Determine the [X, Y] coordinate at the center of the cell enclosing the given text.  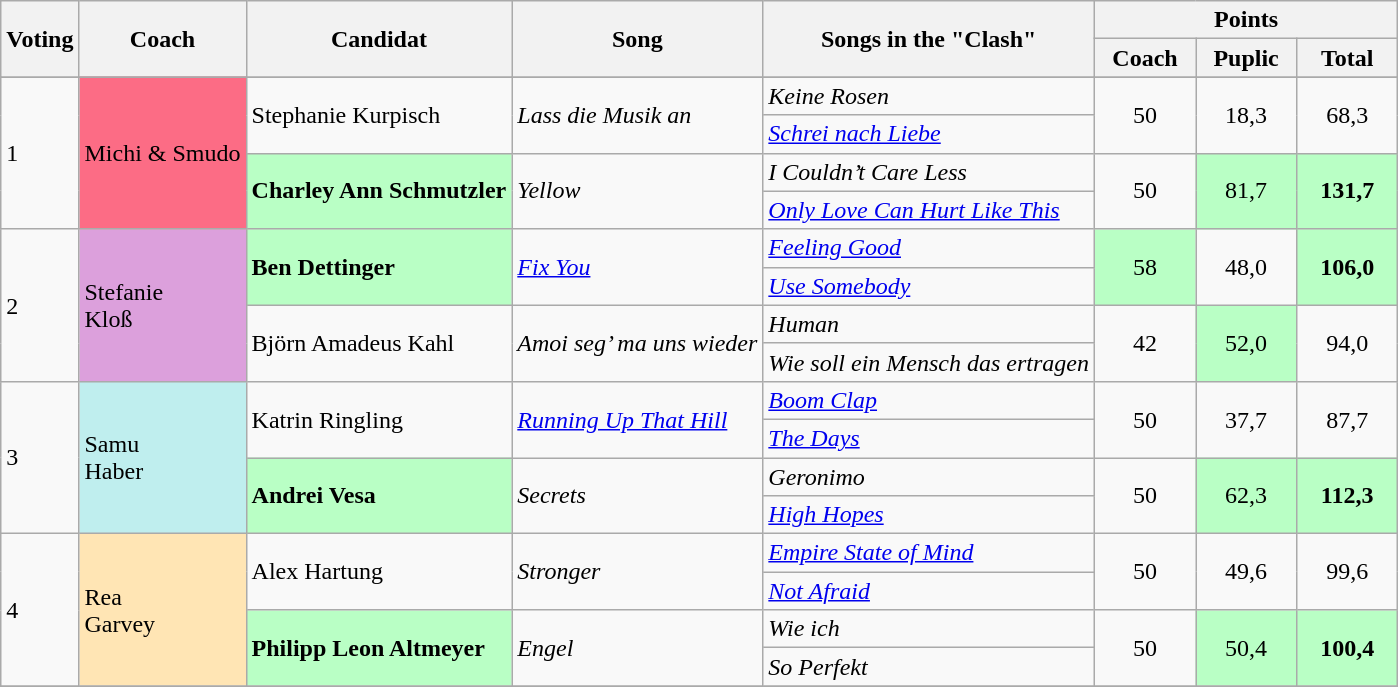
58 [1146, 267]
2 [40, 305]
81,7 [1246, 191]
Yellow [638, 191]
Secrets [638, 496]
Ben Dettinger [379, 267]
Fix You [638, 267]
Geronimo [929, 477]
Andrei Vesa [379, 496]
Songs in the "Clash" [929, 39]
Amoi seg’ ma uns wieder [638, 343]
Stephanie Kurpisch [379, 115]
Wie soll ein Mensch das ertragen [929, 362]
Running Up That Hill [638, 419]
Use Somebody [929, 286]
Philipp Leon Altmeyer [379, 648]
Michi & Smudo [162, 153]
52,0 [1246, 343]
Keine Rosen [929, 96]
87,7 [1348, 419]
Lass die Musik an [638, 115]
Song [638, 39]
Stronger [638, 572]
So Perfekt [929, 667]
Not Afraid [929, 591]
62,3 [1246, 496]
42 [1146, 343]
Stefanie Kloß [162, 305]
112,3 [1348, 496]
106,0 [1348, 267]
Feeling Good [929, 248]
3 [40, 457]
18,3 [1246, 115]
Points [1246, 20]
94,0 [1348, 343]
The Days [929, 438]
Candidat [379, 39]
Schrei nach Liebe [929, 134]
99,6 [1348, 572]
Puplic [1246, 58]
I Couldn’t Care Less [929, 172]
Katrin Ringling [379, 419]
4 [40, 610]
Only Love Can Hurt Like This [929, 210]
Samu Haber [162, 457]
Rea Garvey [162, 610]
37,7 [1246, 419]
Björn Amadeus Kahl [379, 343]
Alex Hartung [379, 572]
49,6 [1246, 572]
Total [1348, 58]
131,7 [1348, 191]
Charley Ann Schmutzler [379, 191]
68,3 [1348, 115]
50,4 [1246, 648]
High Hopes [929, 515]
48,0 [1246, 267]
1 [40, 153]
Voting [40, 39]
Wie ich [929, 629]
Boom Clap [929, 400]
100,4 [1348, 648]
Empire State of Mind [929, 553]
Engel [638, 648]
Human [929, 324]
